Search for the cell housing the specified text and yield its [x, y] center coordinate. 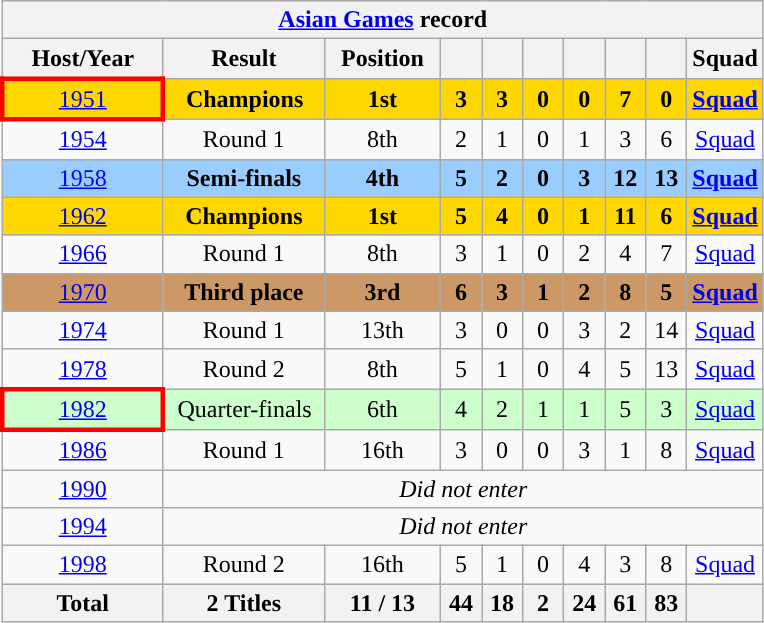
13th [382, 330]
4th [382, 178]
14 [666, 330]
1970 [82, 292]
44 [460, 603]
Asian Games record [382, 20]
Position [382, 59]
3rd [382, 292]
Semi-finals [244, 178]
1974 [82, 330]
18 [502, 603]
1994 [82, 527]
1982 [82, 410]
1958 [82, 178]
1962 [82, 216]
1998 [82, 565]
2 Titles [244, 603]
Quarter-finals [244, 410]
Third place [244, 292]
1951 [82, 98]
61 [626, 603]
83 [666, 603]
1954 [82, 139]
11 / 13 [382, 603]
1986 [82, 450]
1978 [82, 369]
Result [244, 59]
Host/Year [82, 59]
Total [82, 603]
12 [626, 178]
24 [584, 603]
6th [382, 410]
1966 [82, 254]
1990 [82, 489]
11 [626, 216]
